Find where the given text appears and provide that cell's center as (x, y) coordinate. 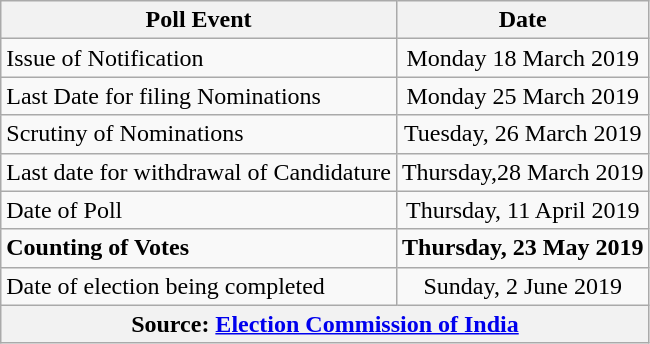
Tuesday, 26 March 2019 (522, 134)
Source: Election Commission of India (325, 324)
Date of election being completed (199, 286)
Monday 18 March 2019 (522, 58)
Thursday, 11 April 2019 (522, 210)
Sunday, 2 June 2019 (522, 286)
Date (522, 20)
Counting of Votes (199, 248)
Last Date for filing Nominations (199, 96)
Thursday, 23 May 2019 (522, 248)
Scrutiny of Nominations (199, 134)
Issue of Notification (199, 58)
Thursday,28 March 2019 (522, 172)
Date of Poll (199, 210)
Poll Event (199, 20)
Monday 25 March 2019 (522, 96)
Last date for withdrawal of Candidature (199, 172)
